For the text-containing cell, return its midpoint in (x, y) coordinate format. 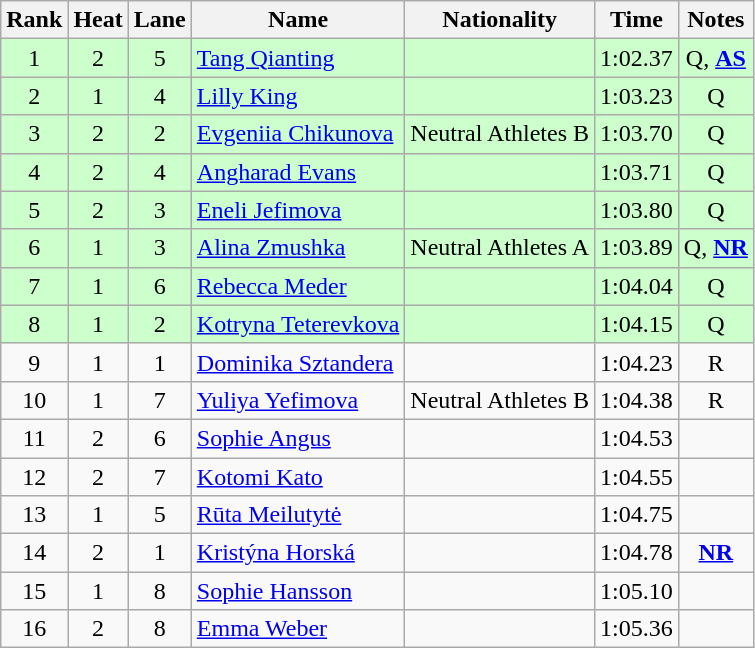
1:04.78 (637, 553)
9 (34, 362)
Tang Qianting (298, 58)
Lilly King (298, 96)
1:03.89 (637, 248)
1:05.10 (637, 591)
Rebecca Meder (298, 286)
1:05.36 (637, 629)
Lane (160, 20)
Notes (716, 20)
1:02.37 (637, 58)
Rūta Meilutytė (298, 515)
Time (637, 20)
1:04.38 (637, 400)
Angharad Evans (298, 172)
Name (298, 20)
Heat (98, 20)
Sophie Angus (298, 438)
1:03.71 (637, 172)
1:03.23 (637, 96)
Dominika Sztandera (298, 362)
12 (34, 477)
Rank (34, 20)
Kotryna Teterevkova (298, 324)
Evgeniia Chikunova (298, 134)
1:04.15 (637, 324)
Q, AS (716, 58)
11 (34, 438)
Neutral Athletes A (500, 248)
10 (34, 400)
Emma Weber (298, 629)
1:04.23 (637, 362)
Eneli Jefimova (298, 210)
1:04.55 (637, 477)
1:04.53 (637, 438)
Kotomi Kato (298, 477)
Yuliya Yefimova (298, 400)
1:03.80 (637, 210)
Q, NR (716, 248)
16 (34, 629)
Nationality (500, 20)
15 (34, 591)
NR (716, 553)
Sophie Hansson (298, 591)
1:04.75 (637, 515)
14 (34, 553)
Alina Zmushka (298, 248)
Kristýna Horská (298, 553)
13 (34, 515)
1:03.70 (637, 134)
1:04.04 (637, 286)
